Find where the given text appears and provide that cell's center as (X, Y) coordinate. 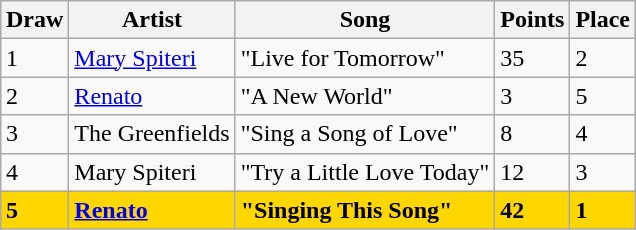
"Live for Tomorrow" (365, 58)
42 (532, 210)
"Sing a Song of Love" (365, 134)
"Try a Little Love Today" (365, 172)
Place (603, 20)
Draw (34, 20)
8 (532, 134)
Song (365, 20)
The Greenfields (152, 134)
Artist (152, 20)
"A New World" (365, 96)
35 (532, 58)
"Singing This Song" (365, 210)
12 (532, 172)
Points (532, 20)
